Provide the [x, y] coordinate of the cell's center where the given text is located.  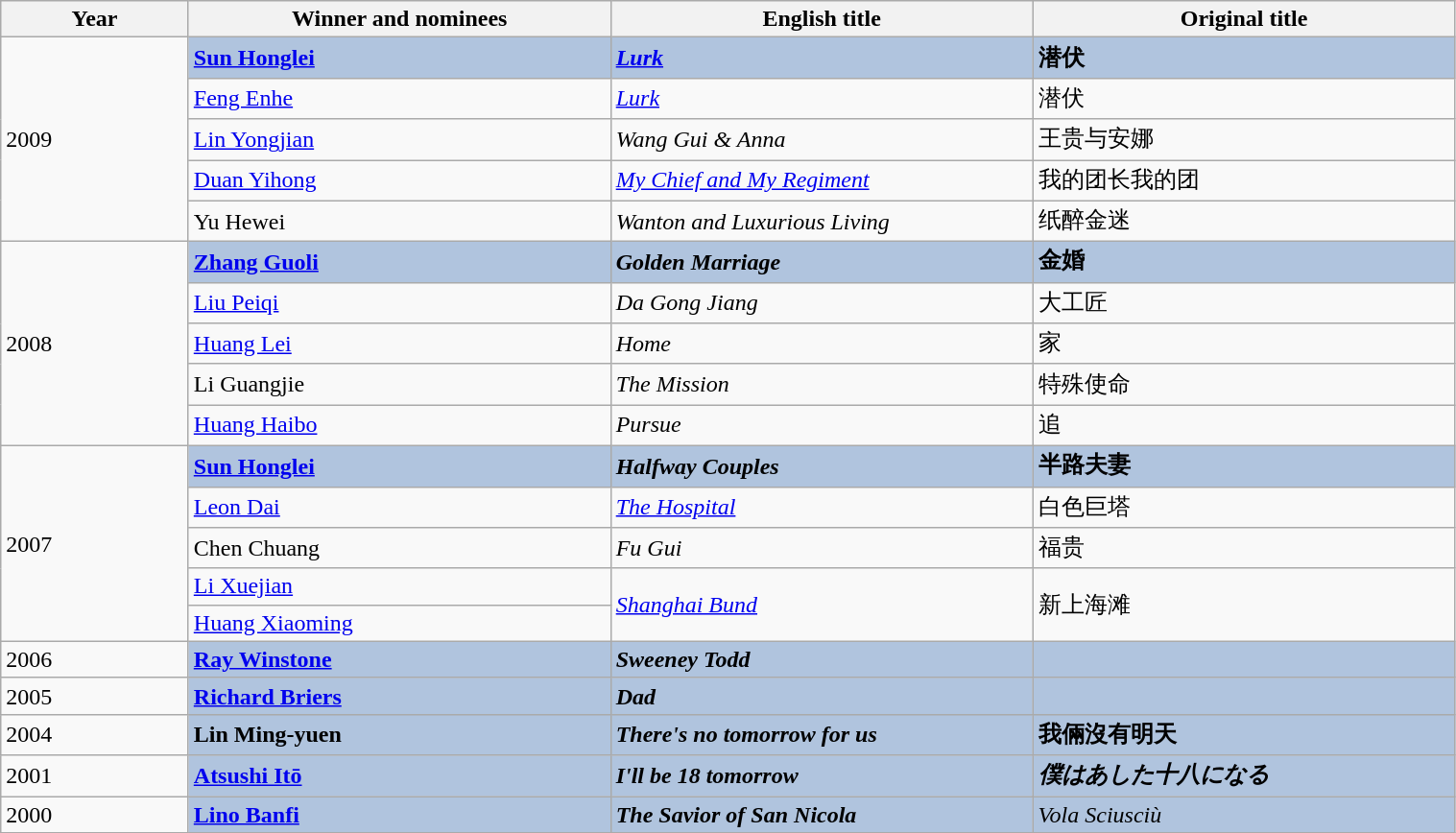
Wang Gui & Anna [822, 140]
The Mission [822, 384]
There's no tomorrow for us [822, 735]
僕はあした十八になる [1244, 775]
Lino Banfi [399, 815]
Yu Hewei [399, 221]
Leon Dai [399, 507]
The Hospital [822, 507]
Lin Ming-yuen [399, 735]
Huang Haibo [399, 426]
2004 [95, 735]
家 [1244, 344]
2005 [95, 696]
Li Xuejian [399, 586]
2000 [95, 815]
Sweeney Todd [822, 659]
Liu Peiqi [399, 303]
The Savior of San Nicola [822, 815]
金婚 [1244, 263]
纸醉金迷 [1244, 221]
Atsushi Itō [399, 775]
Shanghai Bund [822, 605]
我倆沒有明天 [1244, 735]
Huang Lei [399, 344]
Dad [822, 696]
追 [1244, 426]
Zhang Guoli [399, 263]
2001 [95, 775]
Lin Yongjian [399, 140]
Huang Xiaoming [399, 623]
Fu Gui [822, 549]
大工匠 [1244, 303]
Feng Enhe [399, 98]
Richard Briers [399, 696]
Winner and nominees [399, 19]
Wanton and Luxurious Living [822, 221]
我的团长我的团 [1244, 180]
2007 [95, 543]
Original title [1244, 19]
特殊使命 [1244, 384]
新上海滩 [1244, 605]
Li Guangjie [399, 384]
王贵与安娜 [1244, 140]
福贵 [1244, 549]
I'll be 18 tomorrow [822, 775]
2009 [95, 140]
My Chief and My Regiment [822, 180]
Golden Marriage [822, 263]
Duan Yihong [399, 180]
Vola Sciusciù [1244, 815]
Halfway Couples [822, 466]
2008 [95, 344]
Year [95, 19]
半路夫妻 [1244, 466]
Pursue [822, 426]
Da Gong Jiang [822, 303]
Ray Winstone [399, 659]
English title [822, 19]
白色巨塔 [1244, 507]
Chen Chuang [399, 549]
2006 [95, 659]
Home [822, 344]
